Return (x, y) of the center of cell containing provided text 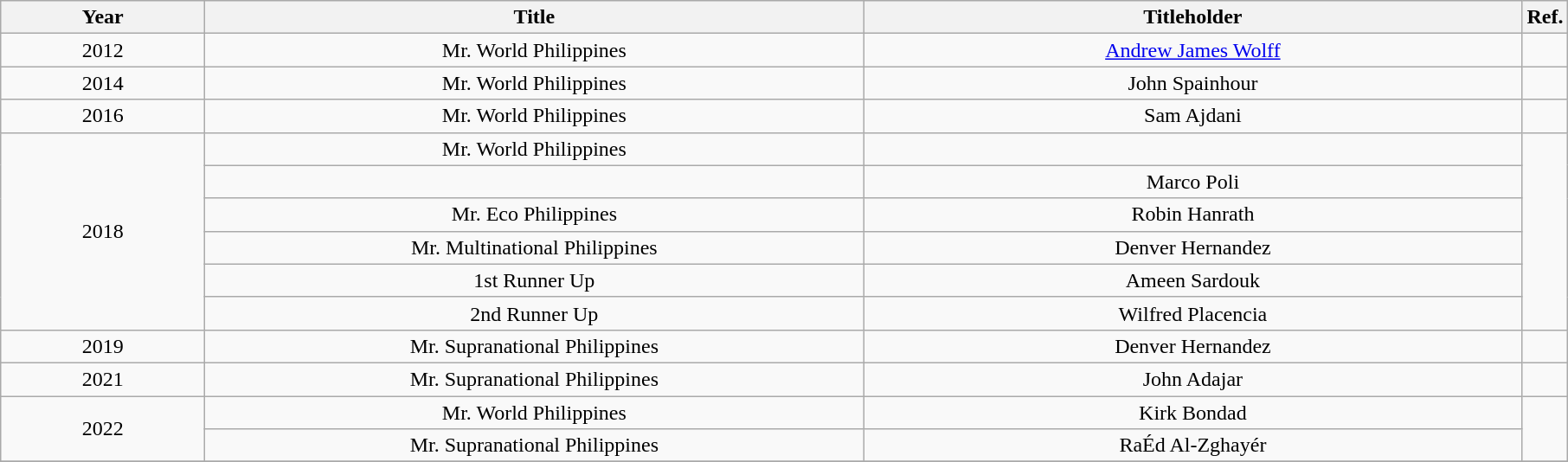
2014 (103, 83)
Year (103, 17)
Ref. (1546, 17)
Wilfred Placencia (1192, 313)
Titleholder (1192, 17)
Mr. Multinational Philippines (535, 247)
2016 (103, 116)
Kirk Bondad (1192, 413)
RaÉd Al-Zghayér (1192, 446)
Robin Hanrath (1192, 215)
2019 (103, 346)
1st Runner Up (535, 280)
Mr. Eco Philippines (535, 215)
Title (535, 17)
John Adajar (1192, 379)
2018 (103, 231)
2021 (103, 379)
2nd Runner Up (535, 313)
2022 (103, 429)
2012 (103, 50)
Andrew James Wolff (1192, 50)
Ameen Sardouk (1192, 280)
John Spainhour (1192, 83)
Marco Poli (1192, 182)
Sam Ajdani (1192, 116)
